Output the [X, Y] coordinate of the center of the cell containing the given text.  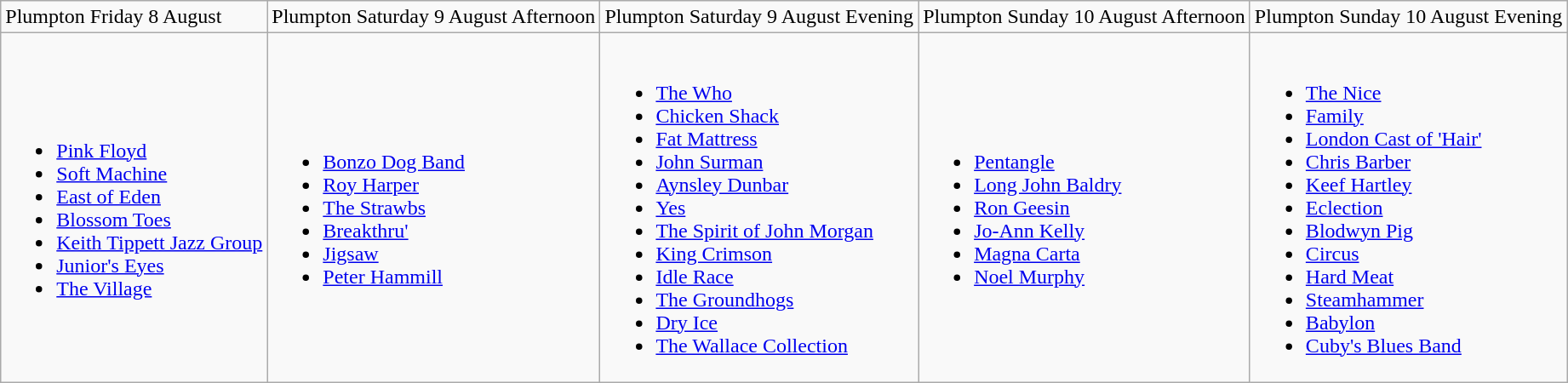
Plumpton Sunday 10 August Afternoon [1084, 17]
Bonzo Dog BandRoy HarperThe StrawbsBreakthru'JigsawPeter Hammill [434, 208]
Plumpton Sunday 10 August Evening [1408, 17]
The NiceFamilyLondon Cast of 'Hair'Chris BarberKeef HartleyEclectionBlodwyn PigCircusHard MeatSteamhammerBabylonCuby's Blues Band [1408, 208]
The WhoChicken ShackFat MattressJohn SurmanAynsley DunbarYesThe Spirit of John MorganKing CrimsonIdle RaceThe GroundhogsDry IceThe Wallace Collection [759, 208]
Plumpton Saturday 9 August Afternoon [434, 17]
Plumpton Saturday 9 August Evening [759, 17]
Pink FloydSoft MachineEast of EdenBlossom ToesKeith Tippett Jazz GroupJunior's EyesThe Village [134, 208]
Plumpton Friday 8 August [134, 17]
PentangleLong John BaldryRon GeesinJo-Ann KellyMagna CartaNoel Murphy [1084, 208]
